Scan for the cell matching the given text and deliver its (X, Y) coordinate at center. 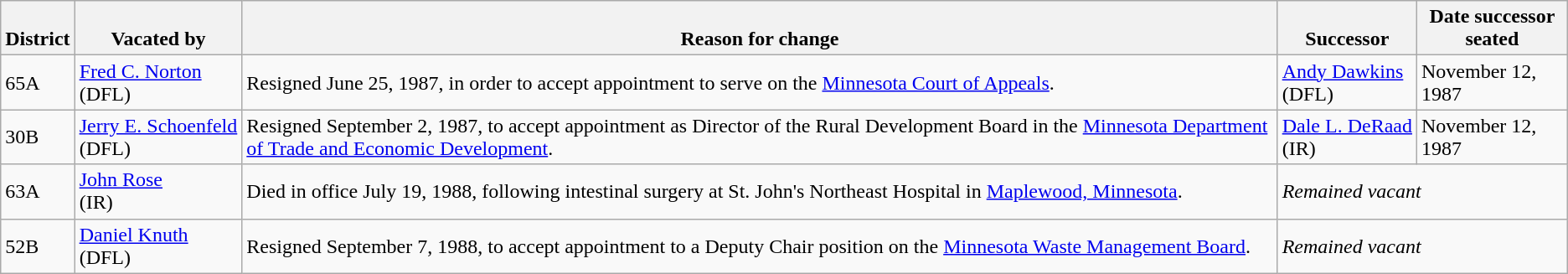
63A (38, 191)
65A (38, 82)
Jerry E. Schoenfeld(DFL) (158, 137)
District (38, 28)
52B (38, 246)
Daniel Knuth(DFL) (158, 246)
Resigned September 7, 1988, to accept appointment to a Deputy Chair position on the Minnesota Waste Management Board. (760, 246)
Fred C. Norton(DFL) (158, 82)
John Rose(IR) (158, 191)
Andy Dawkins(DFL) (1347, 82)
Resigned June 25, 1987, in order to accept appointment to serve on the Minnesota Court of Appeals. (760, 82)
Reason for change (760, 28)
Vacated by (158, 28)
Died in office July 19, 1988, following intestinal surgery at St. John's Northeast Hospital in Maplewood, Minnesota. (760, 191)
Date successorseated (1492, 28)
Successor (1347, 28)
30B (38, 137)
Dale L. DeRaad(IR) (1347, 137)
